Extract the [x, y] coordinate from the center of the cell holding the provided text.  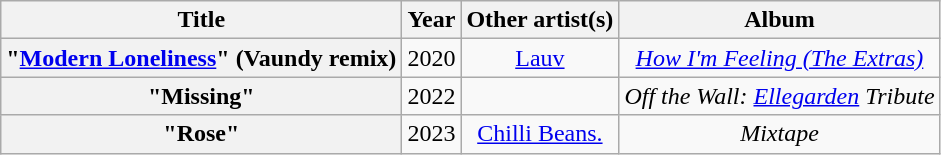
2020 [432, 58]
Other artist(s) [540, 20]
Mixtape [780, 134]
"Modern Loneliness" (Vaundy remix) [202, 58]
"Rose" [202, 134]
Year [432, 20]
"Missing" [202, 96]
How I'm Feeling (The Extras) [780, 58]
Album [780, 20]
2023 [432, 134]
Title [202, 20]
Off the Wall: Ellegarden Tribute [780, 96]
Chilli Beans. [540, 134]
2022 [432, 96]
Lauv [540, 58]
